Scan for the cell matching the given text and deliver its [x, y] coordinate at center. 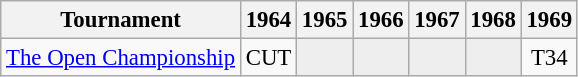
1967 [437, 20]
1968 [493, 20]
1964 [268, 20]
1969 [549, 20]
CUT [268, 58]
1965 [325, 20]
T34 [549, 58]
1966 [381, 20]
The Open Championship [121, 58]
Tournament [121, 20]
